Extract the (x, y) coordinate from the center of the cell holding the provided text.  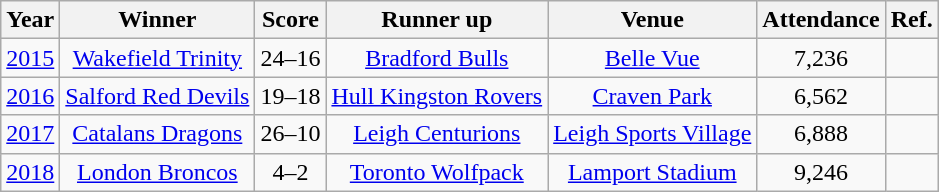
Toronto Wolfpack (437, 172)
Leigh Sports Village (652, 134)
Catalans Dragons (158, 134)
Year (30, 20)
6,562 (821, 96)
Hull Kingston Rovers (437, 96)
Craven Park (652, 96)
2015 (30, 58)
Score (290, 20)
9,246 (821, 172)
2017 (30, 134)
Ref. (912, 20)
Venue (652, 20)
Salford Red Devils (158, 96)
Winner (158, 20)
Belle Vue (652, 58)
Attendance (821, 20)
7,236 (821, 58)
6,888 (821, 134)
19–18 (290, 96)
Wakefield Trinity (158, 58)
Runner up (437, 20)
4–2 (290, 172)
Leigh Centurions (437, 134)
London Broncos (158, 172)
Lamport Stadium (652, 172)
2018 (30, 172)
24–16 (290, 58)
Bradford Bulls (437, 58)
2016 (30, 96)
26–10 (290, 134)
